Determine the (x, y) coordinate at the center of the cell enclosing the given text.  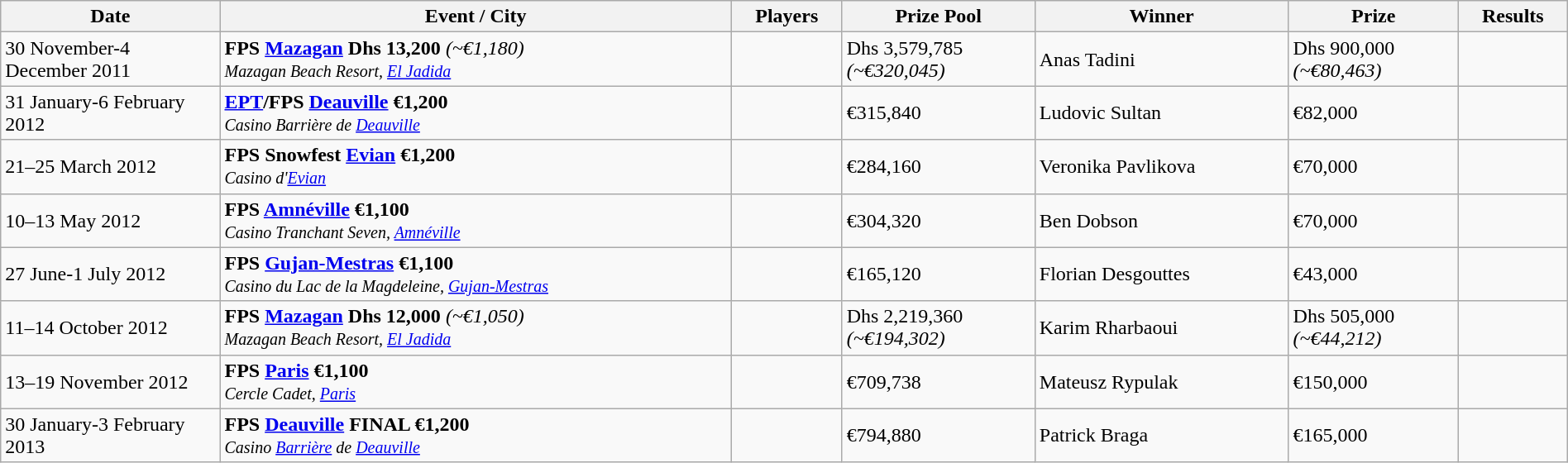
Results (1513, 17)
€315,840 (938, 112)
Ben Dobson (1161, 220)
27 June-1 July 2012 (111, 274)
FPS Deauville FINAL €1,200Casino Barrière de Deauville (476, 435)
€82,000 (1373, 112)
€150,000 (1373, 382)
11–14 October 2012 (111, 327)
31 January-6 February 2012 (111, 112)
Dhs 505,000(~€44,212) (1373, 327)
Ludovic Sultan (1161, 112)
€165,120 (938, 274)
21–25 March 2012 (111, 167)
Dhs 2,219,360(~€194,302) (938, 327)
Karim Rharbaoui (1161, 327)
Anas Tadini (1161, 60)
Date (111, 17)
Mateusz Rypulak (1161, 382)
10–13 May 2012 (111, 220)
€284,160 (938, 167)
FPS Paris €1,100Cercle Cadet, Paris (476, 382)
Florian Desgouttes (1161, 274)
30 November-4 December 2011 (111, 60)
EPT/FPS Deauville €1,200Casino Barrière de Deauville (476, 112)
Prize Pool (938, 17)
€794,880 (938, 435)
€709,738 (938, 382)
Event / City (476, 17)
FPS Mazagan Dhs 12,000 (~€1,050)Mazagan Beach Resort, El Jadida (476, 327)
FPS Gujan-Mestras €1,100Casino du Lac de la Magdeleine, Gujan-Mestras (476, 274)
FPS Snowfest Evian €1,200Casino d'Evian (476, 167)
Winner (1161, 17)
Veronika Pavlikova (1161, 167)
€165,000 (1373, 435)
Prize (1373, 17)
FPS Amnéville €1,100Casino Tranchant Seven, Amnéville (476, 220)
30 January-3 February 2013 (111, 435)
Players (786, 17)
FPS Mazagan Dhs 13,200 (~€1,180)Mazagan Beach Resort, El Jadida (476, 60)
Dhs 3,579,785(~€320,045) (938, 60)
€43,000 (1373, 274)
Dhs 900,000(~€80,463) (1373, 60)
Patrick Braga (1161, 435)
13–19 November 2012 (111, 382)
€304,320 (938, 220)
